Return (x, y) of the center of cell containing provided text 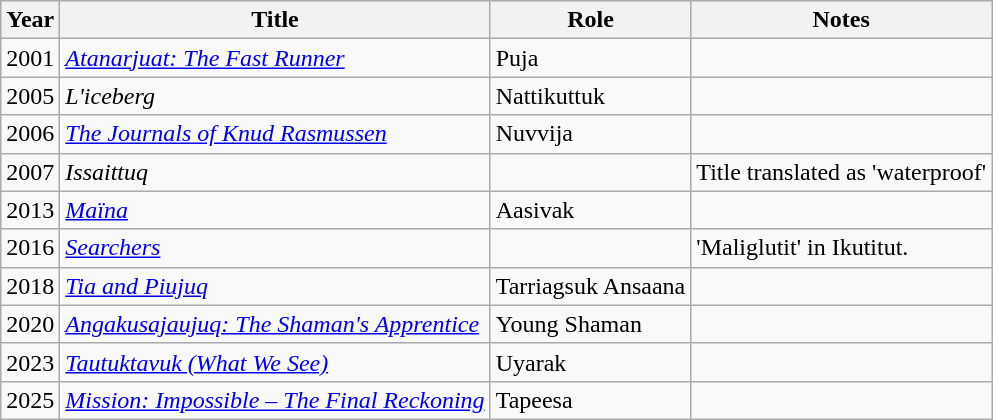
Tautuktavuk (What We See) (275, 362)
Angakusajaujuq: The Shaman's Apprentice (275, 324)
Tarriagsuk Ansaana (590, 286)
Tapeesa (590, 400)
The Journals of Knud Rasmussen (275, 134)
2001 (30, 58)
Title translated as 'waterproof' (842, 172)
2007 (30, 172)
Nattikuttuk (590, 96)
Searchers (275, 248)
Atanarjuat: The Fast Runner (275, 58)
Title (275, 20)
Aasivak (590, 210)
Role (590, 20)
2020 (30, 324)
2013 (30, 210)
Young Shaman (590, 324)
Issaittuq (275, 172)
Mission: Impossible – The Final Reckoning (275, 400)
Uyarak (590, 362)
2005 (30, 96)
2025 (30, 400)
Maïna (275, 210)
Puja (590, 58)
Tia and Piujuq (275, 286)
L'iceberg (275, 96)
Year (30, 20)
2006 (30, 134)
2023 (30, 362)
'Maliglutit' in Ikutitut. (842, 248)
Notes (842, 20)
2016 (30, 248)
2018 (30, 286)
Nuvvija (590, 134)
